Extract the [x, y] coordinate from the center of the cell holding the provided text.  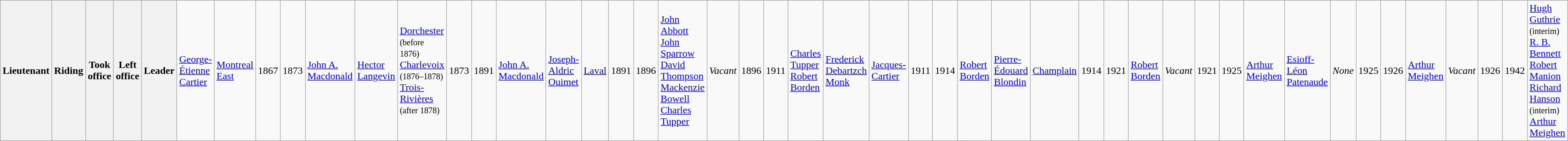
Jacques-Cartier [889, 70]
Laval [595, 70]
Montreal East [235, 70]
1867 [268, 70]
Champlain [1055, 70]
Leader [159, 70]
Hector Langevin [376, 70]
Lieutenant [26, 70]
Charles TupperRobert Borden [806, 70]
John AbbottJohn Sparrow David ThompsonMackenzie BowellCharles Tupper [683, 70]
Left office [127, 70]
None [1343, 70]
Pierre-Édouard Blondin [1011, 70]
Joseph-Aldric Ouimet [564, 70]
Esioff-Léon Patenaude [1307, 70]
Dorchester (before 1876)Charlevoix (1876–1878)Trois-Rivières (after 1878) [422, 70]
Hugh Guthrie (interim)R. B. BennettRobert ManionRichard Hanson (interim)Arthur Meighen [1547, 70]
George-Étienne Cartier [196, 70]
Took office [100, 70]
Frederick Debartzch Monk [846, 70]
1942 [1515, 70]
Riding [69, 70]
